Provide the (x, y) coordinate of the cell's center where the given text is located.  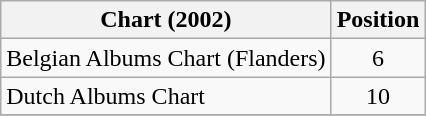
Belgian Albums Chart (Flanders) (166, 58)
Position (378, 20)
Dutch Albums Chart (166, 96)
6 (378, 58)
10 (378, 96)
Chart (2002) (166, 20)
